Locate the cell with the specified text and output its [X, Y] center coordinate. 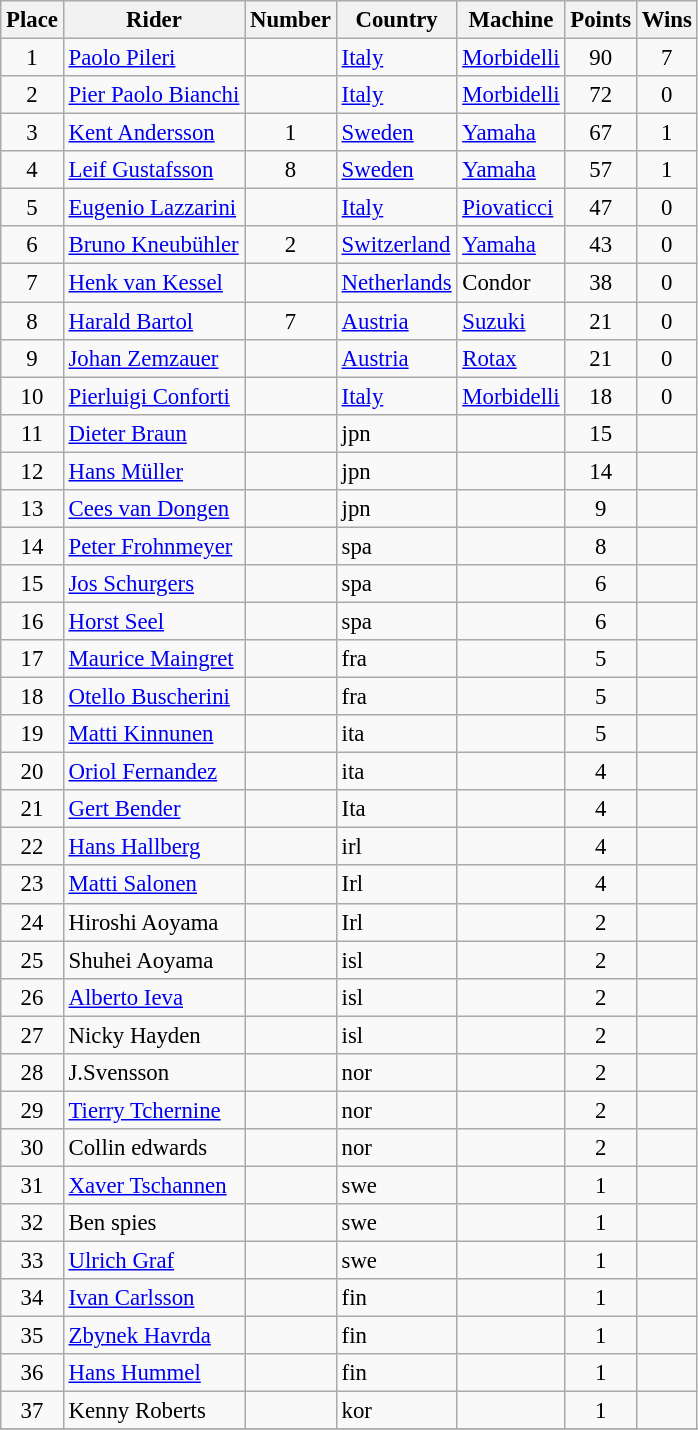
Condor [511, 283]
32 [32, 1223]
kor [396, 1411]
33 [32, 1261]
Tierry Tchernine [154, 1110]
Leif Gustafsson [154, 170]
irl [396, 847]
Paolo Pileri [154, 58]
57 [600, 170]
Maurice Maingret [154, 659]
Shuhei Aoyama [154, 960]
Harald Bartol [154, 321]
67 [600, 133]
J.Svensson [154, 1073]
Matti Kinnunen [154, 734]
Place [32, 20]
Ben spies [154, 1223]
19 [32, 734]
Kent Andersson [154, 133]
24 [32, 922]
29 [32, 1110]
37 [32, 1411]
3 [32, 133]
35 [32, 1336]
Horst Seel [154, 621]
26 [32, 997]
Otello Buscherini [154, 697]
Cees van Dongen [154, 509]
13 [32, 509]
Matti Salonen [154, 885]
Rotax [511, 358]
Hans Hummel [154, 1373]
Johan Zemzauer [154, 358]
Netherlands [396, 283]
Wins [666, 20]
Hans Müller [154, 471]
90 [600, 58]
Piovaticci [511, 208]
Rider [154, 20]
Ivan Carlsson [154, 1298]
Peter Frohnmeyer [154, 546]
Xaver Tschannen [154, 1185]
16 [32, 621]
Machine [511, 20]
30 [32, 1148]
Pier Paolo Bianchi [154, 95]
Collin edwards [154, 1148]
Henk van Kessel [154, 283]
Bruno Kneubühler [154, 245]
11 [32, 433]
22 [32, 847]
Dieter Braun [154, 433]
Ita [396, 809]
Switzerland [396, 245]
Eugenio Lazzarini [154, 208]
10 [32, 396]
Hiroshi Aoyama [154, 922]
72 [600, 95]
Gert Bender [154, 809]
Hans Hallberg [154, 847]
43 [600, 245]
34 [32, 1298]
Nicky Hayden [154, 1035]
20 [32, 772]
Ulrich Graf [154, 1261]
25 [32, 960]
Number [291, 20]
Jos Schurgers [154, 584]
31 [32, 1185]
28 [32, 1073]
Alberto Ieva [154, 997]
Oriol Fernandez [154, 772]
Country [396, 20]
Points [600, 20]
38 [600, 283]
Suzuki [511, 321]
23 [32, 885]
36 [32, 1373]
Kenny Roberts [154, 1411]
27 [32, 1035]
12 [32, 471]
17 [32, 659]
Zbynek Havrda [154, 1336]
47 [600, 208]
Pierluigi Conforti [154, 396]
